Extract the (x, y) coordinate from the center of the cell holding the provided text.  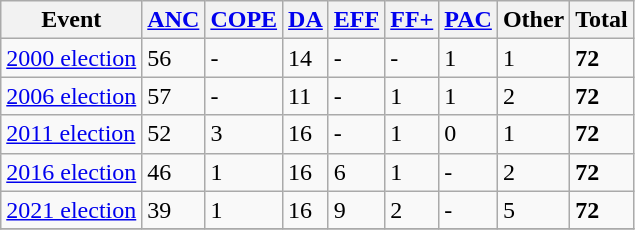
11 (306, 96)
6 (356, 172)
2000 election (72, 58)
14 (306, 58)
Event (72, 20)
DA (306, 20)
46 (174, 172)
52 (174, 134)
5 (533, 210)
0 (468, 134)
Total (602, 20)
Other (533, 20)
9 (356, 210)
2016 election (72, 172)
ANC (174, 20)
56 (174, 58)
FF+ (412, 20)
57 (174, 96)
39 (174, 210)
PAC (468, 20)
2011 election (72, 134)
2006 election (72, 96)
3 (244, 134)
EFF (356, 20)
COPE (244, 20)
2021 election (72, 210)
